Provide the (X, Y) coordinate of the cell's center where the given text is located.  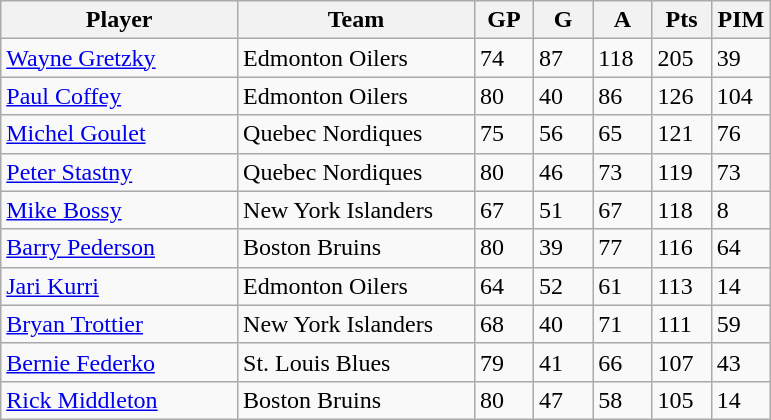
43 (740, 362)
79 (504, 362)
119 (682, 172)
Paul Coffey (120, 96)
47 (564, 400)
86 (622, 96)
G (564, 20)
Pts (682, 20)
PIM (740, 20)
74 (504, 58)
A (622, 20)
Michel Goulet (120, 134)
68 (504, 324)
77 (622, 248)
52 (564, 286)
41 (564, 362)
51 (564, 210)
121 (682, 134)
205 (682, 58)
113 (682, 286)
65 (622, 134)
66 (622, 362)
Peter Stastny (120, 172)
Jari Kurri (120, 286)
58 (622, 400)
GP (504, 20)
126 (682, 96)
116 (682, 248)
111 (682, 324)
46 (564, 172)
St. Louis Blues (356, 362)
105 (682, 400)
Player (120, 20)
Bernie Federko (120, 362)
56 (564, 134)
75 (504, 134)
8 (740, 210)
Rick Middleton (120, 400)
Wayne Gretzky (120, 58)
76 (740, 134)
Mike Bossy (120, 210)
107 (682, 362)
Bryan Trottier (120, 324)
61 (622, 286)
Team (356, 20)
104 (740, 96)
59 (740, 324)
71 (622, 324)
Barry Pederson (120, 248)
87 (564, 58)
